Return [X, Y] of the center of cell containing provided text 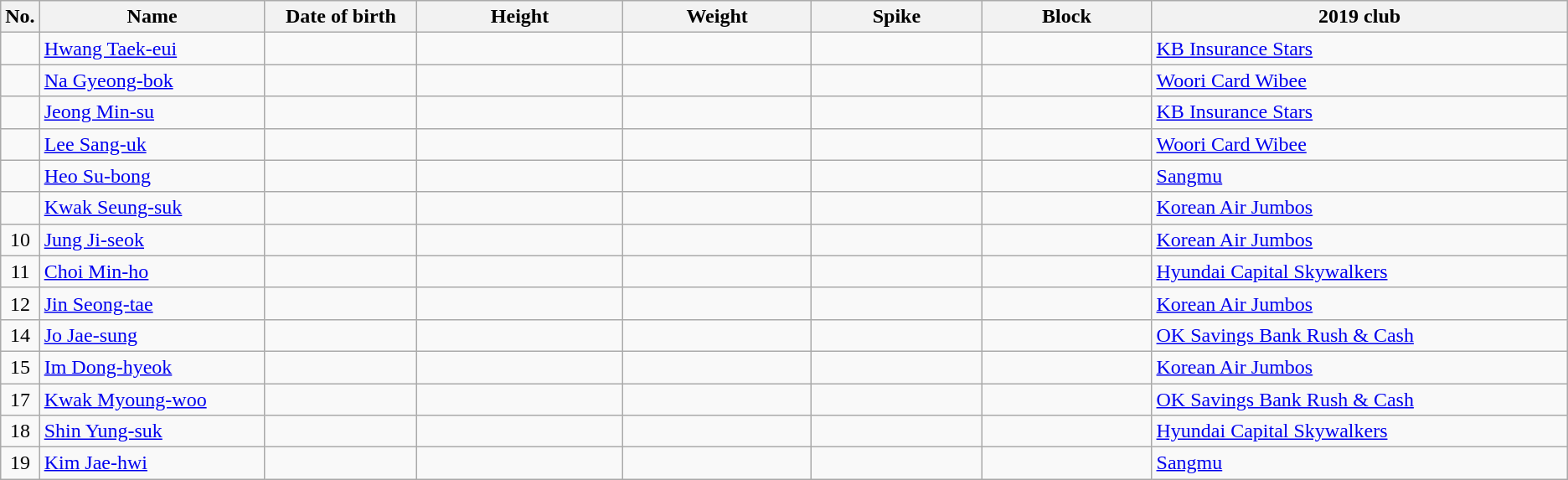
Im Dong-hyeok [152, 367]
Weight [717, 17]
Spike [896, 17]
19 [20, 463]
Name [152, 17]
Block [1067, 17]
17 [20, 400]
18 [20, 431]
10 [20, 240]
12 [20, 303]
15 [20, 367]
Date of birth [341, 17]
No. [20, 17]
Kwak Seung-suk [152, 208]
Lee Sang-uk [152, 144]
Jo Jae-sung [152, 335]
Shin Yung-suk [152, 431]
Jeong Min-su [152, 112]
Height [519, 17]
Choi Min-ho [152, 271]
Jung Ji-seok [152, 240]
Heo Su-bong [152, 176]
Hwang Taek-eui [152, 49]
Na Gyeong-bok [152, 80]
Kim Jae-hwi [152, 463]
14 [20, 335]
Jin Seong-tae [152, 303]
Kwak Myoung-woo [152, 400]
2019 club [1359, 17]
11 [20, 271]
